Search for the cell housing the specified text and yield its (x, y) center coordinate. 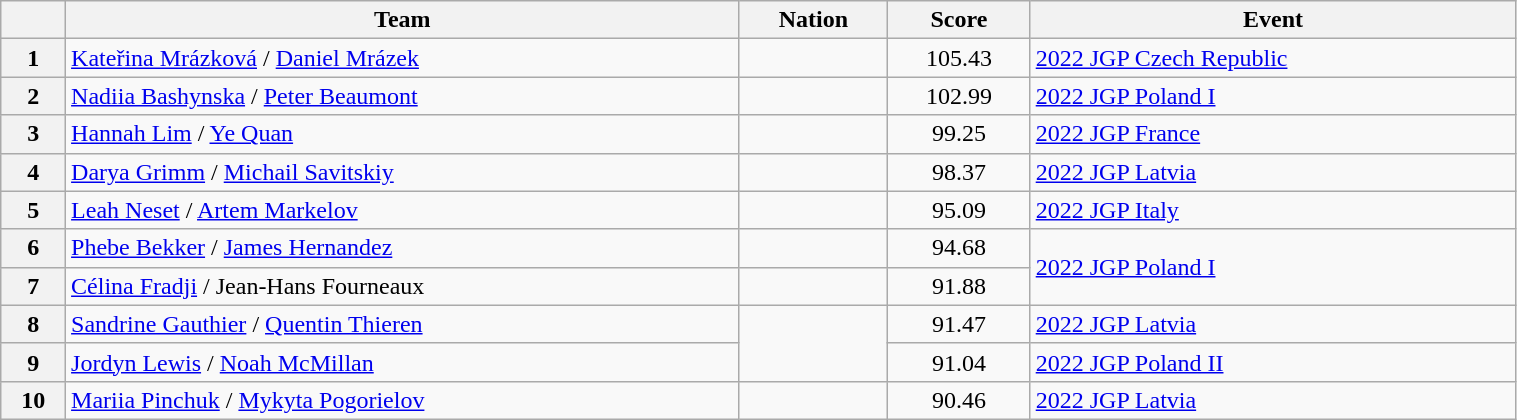
8 (34, 324)
91.04 (959, 362)
Mariia Pinchuk / Mykyta Pogorielov (403, 400)
2022 JGP France (1273, 134)
4 (34, 172)
9 (34, 362)
5 (34, 210)
Jordyn Lewis / Noah McMillan (403, 362)
Sandrine Gauthier / Quentin Thieren (403, 324)
2022 JGP Italy (1273, 210)
10 (34, 400)
Kateřina Mrázková / Daniel Mrázek (403, 58)
105.43 (959, 58)
3 (34, 134)
99.25 (959, 134)
Nation (814, 20)
102.99 (959, 96)
2022 JGP Poland II (1273, 362)
Nadiia Bashynska / Peter Beaumont (403, 96)
Team (403, 20)
91.88 (959, 286)
Hannah Lim / Ye Quan (403, 134)
98.37 (959, 172)
7 (34, 286)
91.47 (959, 324)
Célina Fradji / Jean-Hans Fourneaux (403, 286)
94.68 (959, 248)
Event (1273, 20)
1 (34, 58)
95.09 (959, 210)
2022 JGP Czech Republic (1273, 58)
Leah Neset / Artem Markelov (403, 210)
2 (34, 96)
Phebe Bekker / James Hernandez (403, 248)
90.46 (959, 400)
Score (959, 20)
6 (34, 248)
Darya Grimm / Michail Savitskiy (403, 172)
